Search for the cell housing the specified text and yield its (X, Y) center coordinate. 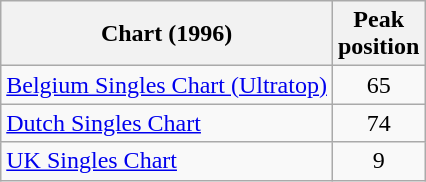
Dutch Singles Chart (167, 123)
UK Singles Chart (167, 161)
Peakposition (378, 34)
9 (378, 161)
Chart (1996) (167, 34)
65 (378, 85)
Belgium Singles Chart (Ultratop) (167, 85)
74 (378, 123)
